Locate the cell with the specified text and output its (x, y) center coordinate. 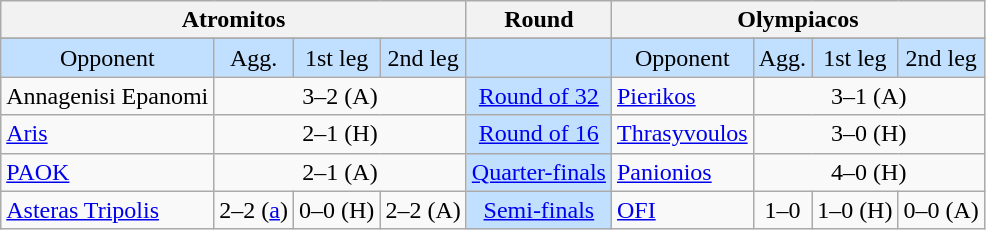
2–1 (H) (340, 134)
3–2 (A) (340, 96)
Quarter-finals (538, 172)
Panionios (682, 172)
Olympiacos (798, 20)
Thrasyvoulos (682, 134)
Annagenisi Epanomi (108, 96)
Semi-finals (538, 210)
Atromitos (234, 20)
3–1 (A) (868, 96)
0–0 (A) (941, 210)
Round of 16 (538, 134)
PAOK (108, 172)
1–0 (H) (855, 210)
2–1 (A) (340, 172)
Pierikos (682, 96)
3–0 (H) (868, 134)
Asteras Tripolis (108, 210)
1–0 (782, 210)
2–2 (a) (254, 210)
Aris (108, 134)
4–0 (H) (868, 172)
Round of 32 (538, 96)
OFI (682, 210)
0–0 (H) (336, 210)
Round (538, 20)
2–2 (A) (423, 210)
